For the text-containing cell, return its midpoint in [X, Y] coordinate format. 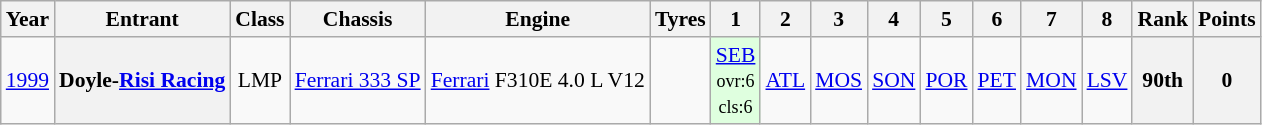
Points [1227, 19]
Entrant [142, 19]
3 [838, 19]
SEBovr:6cls:6 [736, 80]
0 [1227, 80]
Tyres [680, 19]
ATL [785, 80]
SON [894, 80]
Ferrari F310E 4.0 L V12 [538, 80]
PET [998, 80]
Class [260, 19]
5 [946, 19]
1999 [28, 80]
MON [1052, 80]
8 [1108, 19]
LMP [260, 80]
1 [736, 19]
7 [1052, 19]
90th [1162, 80]
POR [946, 80]
Rank [1162, 19]
Ferrari 333 SP [358, 80]
Chassis [358, 19]
MOS [838, 80]
LSV [1108, 80]
Year [28, 19]
Doyle-Risi Racing [142, 80]
4 [894, 19]
Engine [538, 19]
2 [785, 19]
6 [998, 19]
